Detect which cell encompasses the target text, then output its (X, Y) center coordinate. 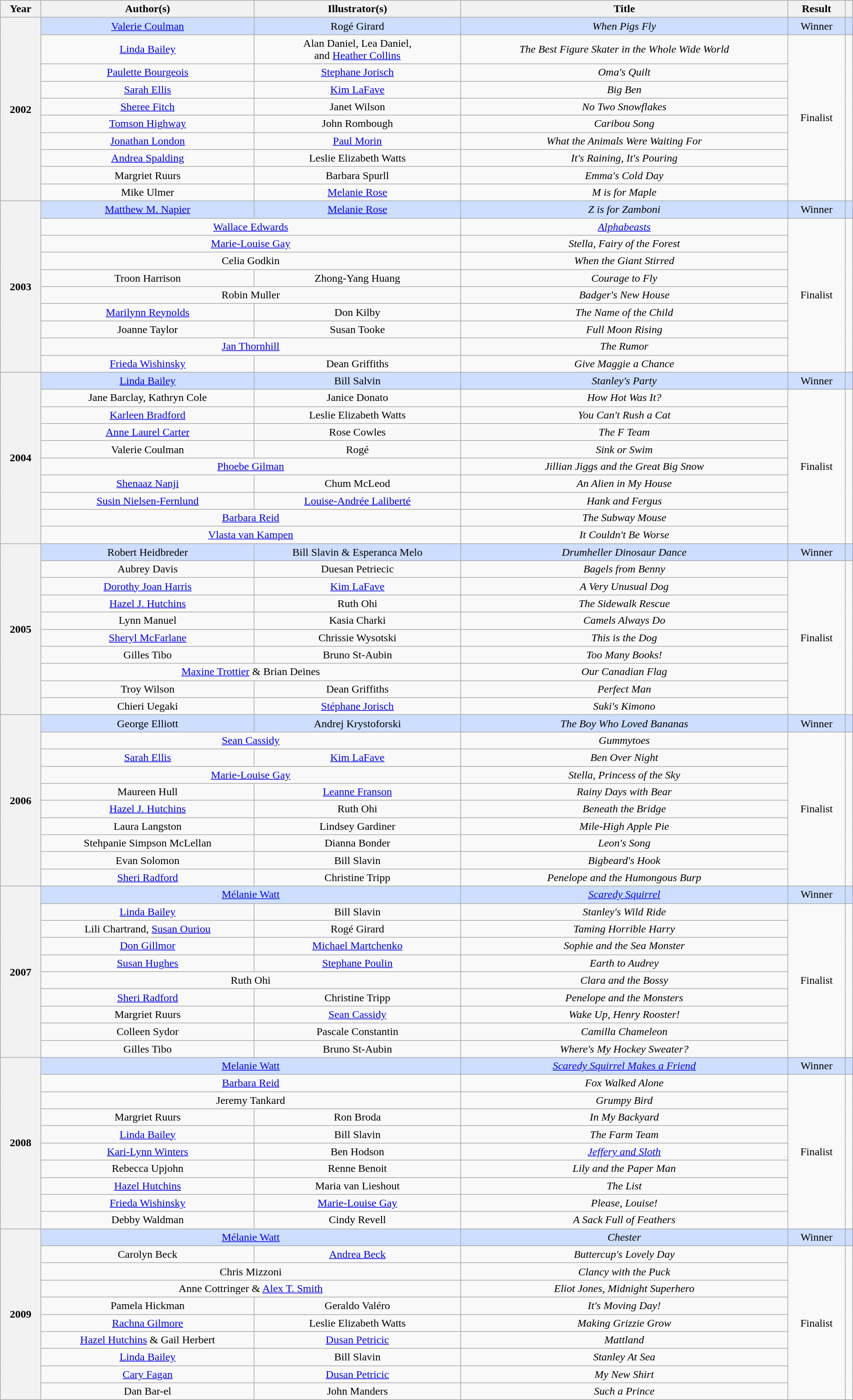
Cindy Revell (357, 1220)
An Alien in My House (624, 483)
A Sack Full of Feathers (624, 1220)
Maxine Trottier & Brian Deines (251, 672)
Jonathan London (148, 141)
2005 (21, 629)
Illustrator(s) (357, 9)
The Rumor (624, 347)
Don Gillmor (148, 946)
The Best Figure Skater in the Whole Wide World (624, 50)
Pascale Constantin (357, 1031)
The Subway Mouse (624, 518)
Badger's New House (624, 295)
Carolyn Beck (148, 1254)
Grumpy Bird (624, 1100)
2008 (21, 1143)
Taming Horrible Harry (624, 929)
Eliot Jones, Midnight Superhero (624, 1288)
Making Grizzie Grow (624, 1323)
Dorothy Joan Harris (148, 586)
Year (21, 9)
Ron Broda (357, 1117)
Mike Ulmer (148, 192)
Hank and Fergus (624, 501)
Troy Wilson (148, 689)
Andrea Spalding (148, 158)
Phoebe Gilman (251, 466)
Courage to Fly (624, 278)
Bagels from Benny (624, 569)
Jeffery and Sloth (624, 1152)
Laura Langston (148, 826)
Celia Godkin (251, 261)
Chester (624, 1237)
Mattland (624, 1340)
2006 (21, 800)
When the Giant Stirred (624, 261)
Tomson Highway (148, 124)
George Elliott (148, 723)
Alan Daniel, Lea Daniel,and Heather Collins (357, 50)
The F Team (624, 432)
Lili Chartrand, Susan Ouriou (148, 929)
Jane Barclay, Kathryn Cole (148, 398)
Big Ben (624, 90)
Emma's Cold Day (624, 175)
Paulette Bourgeois (148, 72)
Joanne Taylor (148, 329)
Chris Mizzoni (251, 1271)
Where's My Hockey Sweater? (624, 1049)
Susin Nielsen-Fernlund (148, 501)
Scaredy Squirrel (624, 895)
Aubrey Davis (148, 569)
Anne Cottringer & Alex T. Smith (251, 1288)
Andrea Beck (357, 1254)
Stephane Jorisch (357, 72)
Zhong-Yang Huang (357, 278)
Please, Louise! (624, 1203)
Debby Waldman (148, 1220)
Stanley At Sea (624, 1357)
Lindsey Gardiner (357, 826)
Bill Salvin (357, 381)
A Very Unusual Dog (624, 586)
2003 (21, 286)
You Can't Rush a Cat (624, 415)
Stella, Fairy of the Forest (624, 244)
Clara and the Bossy (624, 980)
My New Shirt (624, 1374)
Michael Martchenko (357, 946)
The Name of the Child (624, 312)
How Hot Was It? (624, 398)
Janet Wilson (357, 107)
The List (624, 1186)
Penelope and the Humongous Burp (624, 878)
Jan Thornhill (251, 347)
Stéphane Jorisch (357, 706)
Andrej Krystoforski (357, 723)
Buttercup's Lovely Day (624, 1254)
Mile-High Apple Pie (624, 826)
Rogé (357, 449)
Perfect Man (624, 689)
Rainy Days with Bear (624, 792)
Duesan Petriecic (357, 569)
Bill Slavin & Esperanca Melo (357, 552)
Maria van Lieshout (357, 1186)
Dan Bar-el (148, 1391)
Susan Tooke (357, 329)
Suki's Kimono (624, 706)
Stephane Poulin (357, 963)
2009 (21, 1314)
Ben Over Night (624, 757)
Camels Always Do (624, 621)
John Manders (357, 1391)
M is for Maple (624, 192)
Hazel Hutchins & Gail Herbert (148, 1340)
Full Moon Rising (624, 329)
Robert Heidbreder (148, 552)
Kari-Lynn Winters (148, 1152)
Drumheller Dinosaur Dance (624, 552)
Leon's Song (624, 843)
Jillian Jiggs and the Great Big Snow (624, 466)
Z is for Zamboni (624, 209)
Beneath the Bridge (624, 809)
Karleen Bradford (148, 415)
Janice Donato (357, 398)
Such a Prince (624, 1391)
Alphabeasts (624, 226)
Hazel Hutchins (148, 1186)
Camilla Chameleon (624, 1031)
Jeremy Tankard (251, 1100)
Anne Laurel Carter (148, 432)
Don Kilby (357, 312)
2002 (21, 109)
Marilynn Reynolds (148, 312)
Wake Up, Henry Rooster! (624, 1014)
When Pigs Fly (624, 26)
Gummytoes (624, 740)
The Farm Team (624, 1134)
Give Maggie a Chance (624, 364)
Geraldo Valéro (357, 1305)
Stehpanie Simpson McLellan (148, 843)
Kasia Charki (357, 621)
2004 (21, 458)
Renne Benoit (357, 1169)
Ben Hodson (357, 1152)
Chieri Uegaki (148, 706)
Stanley's Wild Ride (624, 912)
Robin Muller (251, 295)
Chum McLeod (357, 483)
Oma's Quilt (624, 72)
Fox Walked Alone (624, 1083)
Maureen Hull (148, 792)
Earth to Audrey (624, 963)
Our Canadian Flag (624, 672)
Wallace Edwards (251, 226)
2007 (21, 972)
It Couldn't Be Worse (624, 535)
Evan Solomon (148, 860)
Lily and the Paper Man (624, 1169)
This is the Dog (624, 638)
Sophie and the Sea Monster (624, 946)
Pamela Hickman (148, 1305)
Sink or Swim (624, 449)
Barbara Spurll (357, 175)
Scaredy Squirrel Makes a Friend (624, 1066)
Rose Cowles (357, 432)
Penelope and the Monsters (624, 997)
Title (624, 9)
Dianna Bonder (357, 843)
Too Many Books! (624, 655)
Cary Fagan (148, 1374)
Shenaaz Nanji (148, 483)
It's Raining, It's Pouring (624, 158)
Stella, Princess of the Sky (624, 774)
Caribou Song (624, 124)
Matthew M. Napier (148, 209)
Author(s) (148, 9)
The Boy Who Loved Bananas (624, 723)
The Sidewalk Rescue (624, 603)
It's Moving Day! (624, 1305)
What the Animals Were Waiting For (624, 141)
In My Backyard (624, 1117)
Result (817, 9)
Colleen Sydor (148, 1031)
Rachna Gilmore (148, 1323)
Paul Morin (357, 141)
Stanley's Party (624, 381)
Melanie Watt (251, 1066)
No Two Snowflakes (624, 107)
Chrissie Wysotski (357, 638)
Sheree Fitch (148, 107)
Troon Harrison (148, 278)
Susan Hughes (148, 963)
Clancy with the Puck (624, 1271)
Sheryl McFarlane (148, 638)
Bigbeard's Hook (624, 860)
Rebecca Upjohn (148, 1169)
Lynn Manuel (148, 621)
Vlasta van Kampen (251, 535)
Louise-Andrée Laliberté (357, 501)
John Rombough (357, 124)
Leanne Franson (357, 792)
